For the text-containing cell, return its midpoint in (X, Y) coordinate format. 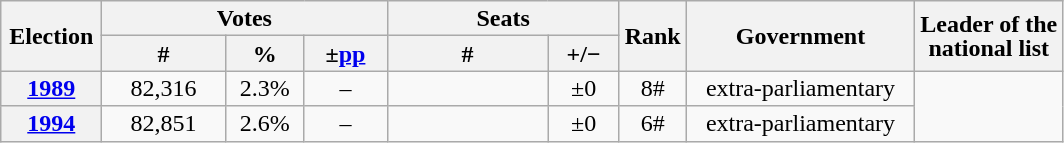
Seats (503, 18)
2.6% (264, 124)
8# (652, 88)
1989 (52, 88)
82,316 (164, 88)
Votes (244, 18)
% (264, 54)
2.3% (264, 88)
82,851 (164, 124)
+/− (584, 54)
1994 (52, 124)
Rank (652, 36)
Leader of thenational list (989, 36)
Government (800, 36)
Election (52, 36)
±pp (346, 54)
6# (652, 124)
